Capture the cell that displays the provided text and extract its [X, Y] central coordinate. 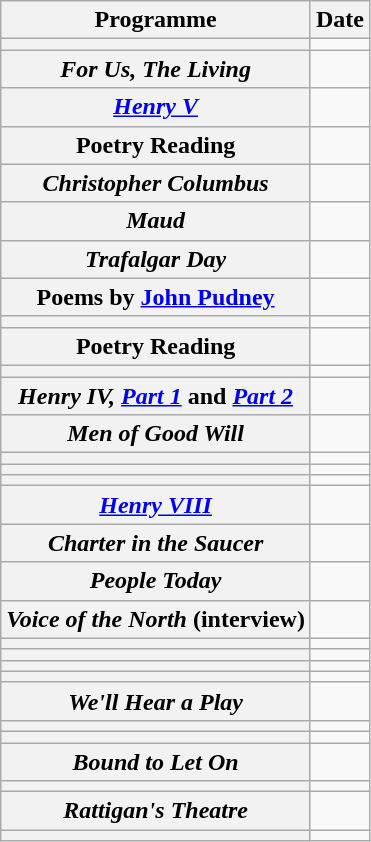
Henry VIII [156, 505]
Voice of the North (interview) [156, 619]
We'll Hear a Play [156, 701]
Bound to Let On [156, 761]
Date [340, 20]
Men of Good Will [156, 434]
People Today [156, 581]
Henry IV, Part 1 and Part 2 [156, 395]
Programme [156, 20]
Poems by John Pudney [156, 297]
Maud [156, 221]
Charter in the Saucer [156, 543]
Rattigan's Theatre [156, 811]
Trafalgar Day [156, 259]
For Us, The Living [156, 69]
Henry V [156, 107]
Christopher Columbus [156, 183]
